Provide the [X, Y] coordinate of the cell's center where the given text is located.  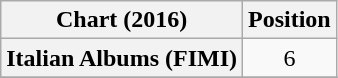
Chart (2016) [122, 20]
Position [290, 20]
6 [290, 58]
Italian Albums (FIMI) [122, 58]
